Return the (X, Y) coordinate for the center point of the cell that contains the specified text.  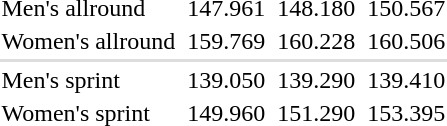
159.769 (226, 41)
139.290 (316, 80)
Women's allround (88, 41)
160.228 (316, 41)
139.050 (226, 80)
139.410 (406, 80)
160.506 (406, 41)
Men's sprint (88, 80)
